Provide the [X, Y] coordinate of the cell's center where the given text is located.  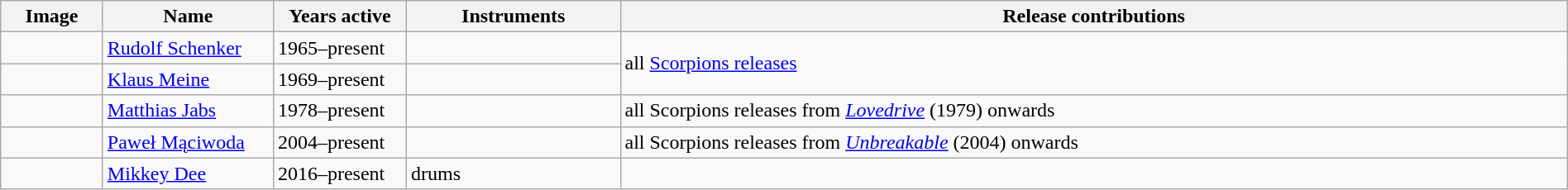
1969–present [339, 79]
all Scorpions releases from Unbreakable (2004) onwards [1093, 142]
2004–present [339, 142]
Release contributions [1093, 17]
Name [188, 17]
2016–present [339, 173]
Instruments [513, 17]
all Scorpions releases from Lovedrive (1979) onwards [1093, 111]
1978–present [339, 111]
1965–present [339, 48]
Paweł Mąciwoda [188, 142]
all Scorpions releases [1093, 64]
Rudolf Schenker [188, 48]
Image [52, 17]
Mikkey Dee [188, 173]
Klaus Meine [188, 79]
drums [513, 173]
Years active [339, 17]
Matthias Jabs [188, 111]
